Capture the cell that displays the provided text and extract its [X, Y] central coordinate. 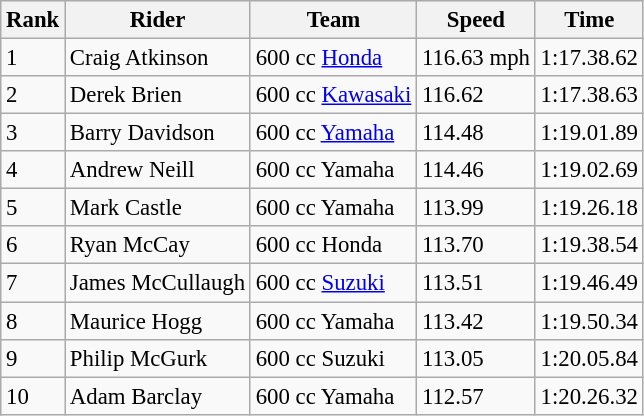
Craig Atkinson [158, 58]
5 [33, 208]
7 [33, 283]
Speed [476, 20]
1:19.26.18 [589, 208]
James McCullaugh [158, 283]
Rank [33, 20]
Derek Brien [158, 95]
10 [33, 396]
113.05 [476, 358]
113.42 [476, 321]
113.70 [476, 245]
Team [333, 20]
Barry Davidson [158, 133]
1:19.50.34 [589, 321]
113.51 [476, 283]
1 [33, 58]
4 [33, 170]
1:19.46.49 [589, 283]
113.99 [476, 208]
Rider [158, 20]
1:17.38.63 [589, 95]
8 [33, 321]
6 [33, 245]
116.63 mph [476, 58]
Philip McGurk [158, 358]
9 [33, 358]
Andrew Neill [158, 170]
Ryan McCay [158, 245]
1:19.02.69 [589, 170]
114.46 [476, 170]
Adam Barclay [158, 396]
1:20.05.84 [589, 358]
114.48 [476, 133]
1:20.26.32 [589, 396]
3 [33, 133]
Mark Castle [158, 208]
1:19.01.89 [589, 133]
112.57 [476, 396]
116.62 [476, 95]
1:17.38.62 [589, 58]
1:19.38.54 [589, 245]
600 cc Kawasaki [333, 95]
Maurice Hogg [158, 321]
2 [33, 95]
Time [589, 20]
